Locate the cell with the specified text and output its (x, y) center coordinate. 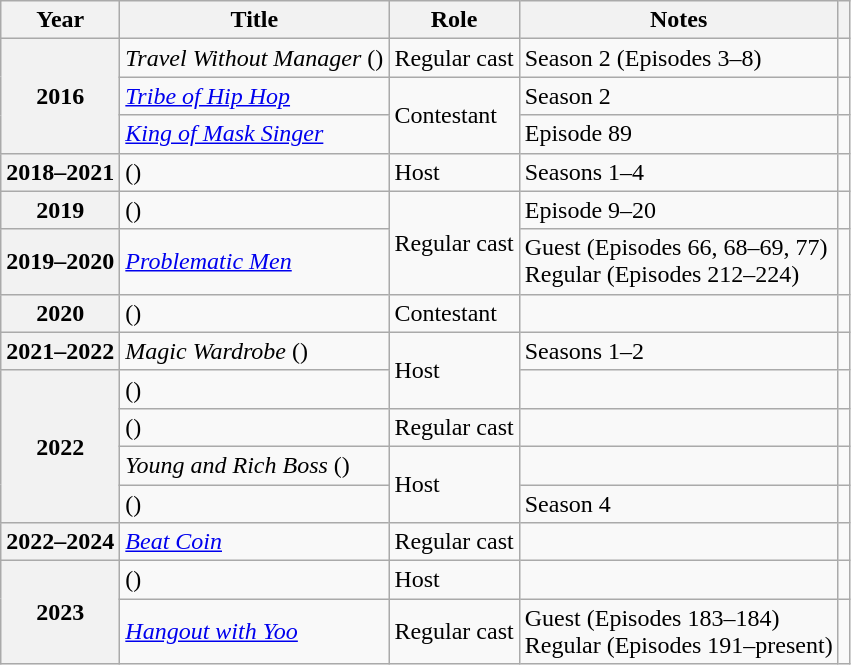
Seasons 1–4 (678, 172)
2023 (60, 612)
Beat Coin (254, 542)
Role (454, 20)
Travel Without Manager () (254, 58)
Season 2 (Episodes 3–8) (678, 58)
2020 (60, 313)
2019–2020 (60, 262)
Hangout with Yoo (254, 632)
King of Mask Singer (254, 134)
2019 (60, 210)
2022–2024 (60, 542)
Young and Rich Boss () (254, 465)
Season 2 (678, 96)
Episode 89 (678, 134)
Guest (Episodes 66, 68–69, 77)Regular (Episodes 212–224) (678, 262)
2022 (60, 446)
Guest (Episodes 183–184)Regular (Episodes 191–present) (678, 632)
Episode 9–20 (678, 210)
Title (254, 20)
Year (60, 20)
Notes (678, 20)
2018–2021 (60, 172)
Magic Wardrobe () (254, 351)
Problematic Men (254, 262)
2016 (60, 96)
Tribe of Hip Hop (254, 96)
Seasons 1–2 (678, 351)
Season 4 (678, 503)
2021–2022 (60, 351)
